Return the [x, y] coordinate for the center point of the cell that contains the specified text.  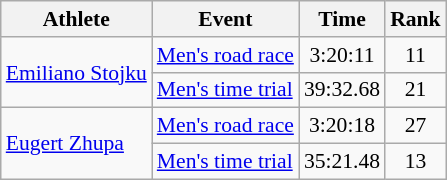
Athlete [76, 19]
Emiliano Stojku [76, 72]
13 [416, 162]
Time [342, 19]
3:20:18 [342, 126]
Rank [416, 19]
21 [416, 90]
35:21.48 [342, 162]
3:20:11 [342, 55]
11 [416, 55]
Eugert Zhupa [76, 144]
27 [416, 126]
39:32.68 [342, 90]
Event [226, 19]
